Capture the cell that displays the provided text and extract its (X, Y) central coordinate. 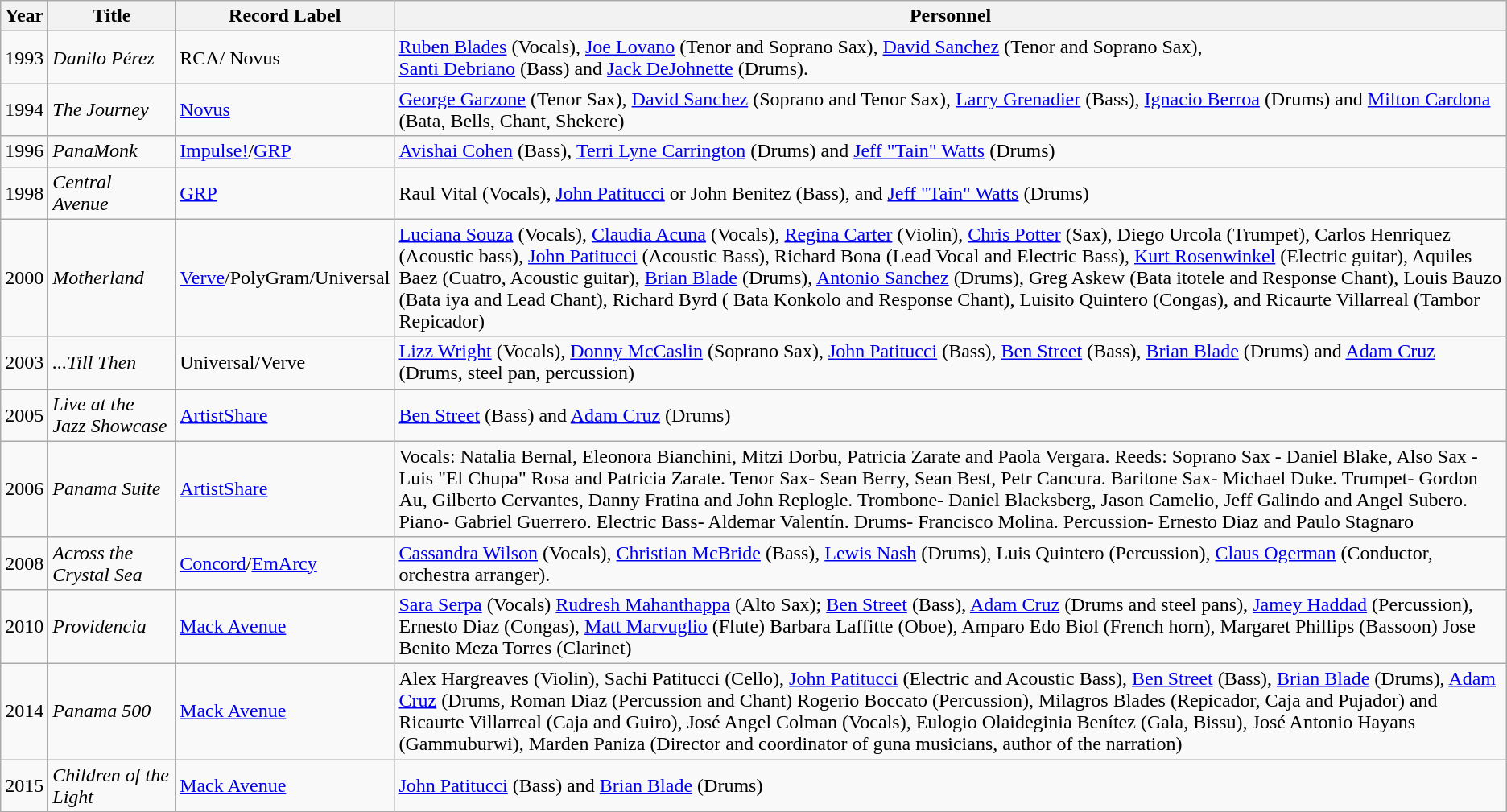
...Till Then (112, 362)
Live at the Jazz Showcase (112, 415)
2005 (24, 415)
Panama 500 (112, 711)
1993 (24, 58)
2010 (24, 626)
2014 (24, 711)
Central Avenue (112, 193)
Verve/PolyGram/Universal (285, 278)
2003 (24, 362)
2000 (24, 278)
Panama Suite (112, 489)
Children of the Light (112, 785)
Motherland (112, 278)
Universal/Verve (285, 362)
2008 (24, 563)
1996 (24, 151)
Record Label (285, 16)
The Journey (112, 109)
2006 (24, 489)
Novus (285, 109)
Title (112, 16)
Ben Street (Bass) and Adam Cruz (Drums) (950, 415)
Ruben Blades (Vocals), Joe Lovano (Tenor and Soprano Sax), David Sanchez (Tenor and Soprano Sax),Santi Debriano (Bass) and Jack DeJohnette (Drums). (950, 58)
GRP (285, 193)
Avishai Cohen (Bass), Terri Lyne Carrington (Drums) and Jeff "Tain" Watts (Drums) (950, 151)
Year (24, 16)
Raul Vital (Vocals), John Patitucci or John Benitez (Bass), and Jeff "Tain" Watts (Drums) (950, 193)
Impulse!/GRP (285, 151)
Across the Crystal Sea (112, 563)
2015 (24, 785)
Danilo Pérez (112, 58)
1994 (24, 109)
Personnel (950, 16)
PanaMonk (112, 151)
1998 (24, 193)
RCA/ Novus (285, 58)
Providencia (112, 626)
Cassandra Wilson (Vocals), Christian McBride (Bass), Lewis Nash (Drums), Luis Quintero (Percussion), Claus Ogerman (Conductor, orchestra arranger). (950, 563)
Concord/EmArcy (285, 563)
John Patitucci (Bass) and Brian Blade (Drums) (950, 785)
